Provide the [X, Y] coordinate of the cell's center where the given text is located.  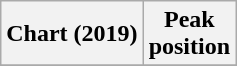
Peakposition [189, 34]
Chart (2019) [72, 34]
